Locate the cell with the specified text and output its [X, Y] center coordinate. 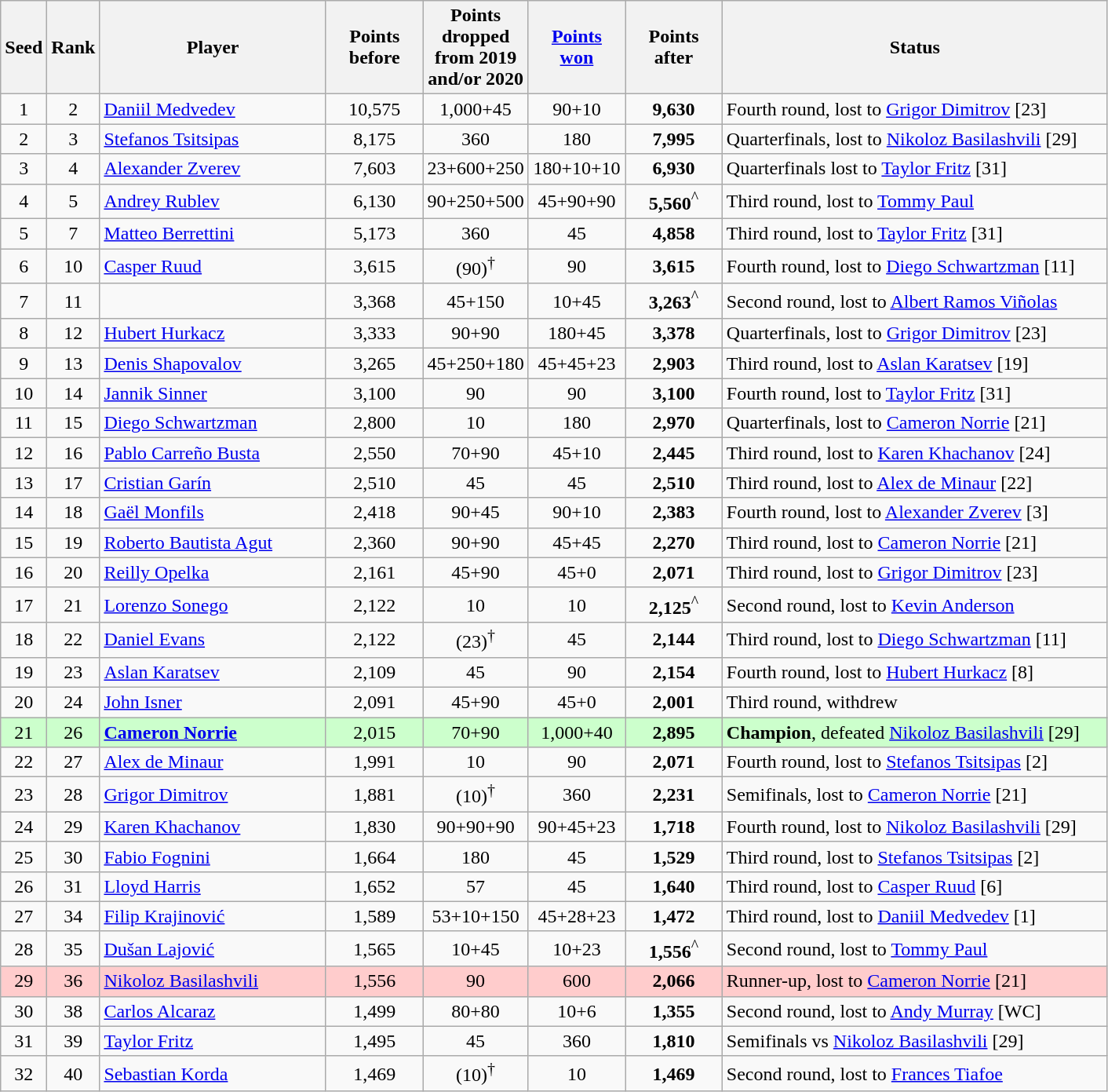
1,718 [674, 827]
10+23 [577, 948]
3,265 [374, 363]
Points after [674, 47]
2,001 [674, 702]
Points dropped from 2019 and/or 2020 [476, 47]
6,930 [674, 169]
Alexander Zverev [213, 169]
2,903 [674, 363]
2,109 [374, 672]
Matteo Berrettini [213, 234]
1,991 [374, 762]
Fourth round, lost to Alexander Zverev [3] [915, 513]
Second round, lost to Tommy Paul [915, 948]
Hubert Hurkacz [213, 334]
90+250+500 [476, 201]
90+45+23 [577, 827]
1,881 [374, 794]
90+90+90 [476, 827]
Fourth round, lost to Taylor Fritz [31] [915, 393]
2,125^ [674, 604]
3,263^ [674, 301]
Dušan Lajović [213, 948]
Second round, lost to Andy Murray [WC] [915, 1011]
4,858 [674, 234]
Third round, withdrew [915, 702]
2,550 [374, 453]
Quarterfinals, lost to Cameron Norrie [21] [915, 423]
2,445 [674, 453]
1,000+40 [577, 732]
35 [74, 948]
Second round, lost to Kevin Anderson [915, 604]
7,995 [674, 139]
2,144 [674, 641]
Semifinals vs Nikoloz Basilashvili [29] [915, 1041]
Carlos Alcaraz [213, 1011]
Quarterfinals, lost to Grigor Dimitrov [23] [915, 334]
1,652 [374, 886]
Grigor Dimitrov [213, 794]
1,355 [674, 1011]
180+45 [577, 334]
80+80 [476, 1011]
1,556^ [674, 948]
Fourth round, lost to Hubert Hurkacz [8] [915, 672]
Rank [74, 47]
40 [74, 1074]
Reilly Opelka [213, 572]
2,270 [674, 542]
Jannik Sinner [213, 393]
Runner-up, lost to Cameron Norrie [21] [915, 981]
Sebastian Korda [213, 1074]
45+90+90 [577, 201]
9,630 [674, 109]
Third round, lost to Alex de Minaur [22] [915, 483]
Third round, lost to Aslan Karatsev [19] [915, 363]
2,383 [674, 513]
1,565 [374, 948]
Champion, defeated Nikoloz Basilashvili [29] [915, 732]
2,360 [374, 542]
Denis Shapovalov [213, 363]
180+10+10 [577, 169]
1,529 [674, 856]
Roberto Bautista Agut [213, 542]
1,495 [374, 1041]
(90)† [476, 267]
1,810 [674, 1041]
(23)† [476, 641]
3,333 [374, 334]
1,556 [374, 981]
Status [915, 47]
1,640 [674, 886]
Karen Khachanov [213, 827]
45+250+180 [476, 363]
1,000+45 [476, 109]
10,575 [374, 109]
Second round, lost to Frances Tiafoe [915, 1074]
Third round, lost to Cameron Norrie [21] [915, 542]
2,231 [674, 794]
Second round, lost to Albert Ramos Viñolas [915, 301]
2,895 [674, 732]
Aslan Karatsev [213, 672]
Third round, lost to Daniil Medvedev [1] [915, 916]
10+6 [577, 1011]
Alex de Minaur [213, 762]
6 [24, 267]
2,154 [674, 672]
2,418 [374, 513]
Third round, lost to Casper Ruud [6] [915, 886]
2,161 [374, 572]
John Isner [213, 702]
57 [476, 886]
2,066 [674, 981]
3,378 [674, 334]
Third round, lost to Tommy Paul [915, 201]
1,472 [674, 916]
Casper Ruud [213, 267]
5,560^ [674, 201]
Third round, lost to Stefanos Tsitsipas [2] [915, 856]
45+10 [577, 453]
1,589 [374, 916]
25 [24, 856]
Gaël Monfils [213, 513]
2,091 [374, 702]
Quarterfinals, lost to Nikoloz Basilashvili [29] [915, 139]
1,499 [374, 1011]
Stefanos Tsitsipas [213, 139]
38 [74, 1011]
Daniil Medvedev [213, 109]
Lorenzo Sonego [213, 604]
Cameron Norrie [213, 732]
Third round, lost to Grigor Dimitrov [23] [915, 572]
Third round, lost to Taylor Fritz [31] [915, 234]
53+10+150 [476, 916]
Seed [24, 47]
45+45 [577, 542]
2,970 [674, 423]
45+45+23 [577, 363]
8 [24, 334]
8,175 [374, 139]
Fourth round, lost to Grigor Dimitrov [23] [915, 109]
7,603 [374, 169]
1 [24, 109]
Diego Schwartzman [213, 423]
Pablo Carreño Busta [213, 453]
600 [577, 981]
Daniel Evans [213, 641]
1,830 [374, 827]
34 [74, 916]
Semifinals, lost to Cameron Norrie [21] [915, 794]
Fourth round, lost to Stefanos Tsitsipas [2] [915, 762]
Fourth round, lost to Diego Schwartzman [11] [915, 267]
45+28+23 [577, 916]
Points before [374, 47]
Andrey Rublev [213, 201]
Fourth round, lost to Nikoloz Basilashvili [29] [915, 827]
39 [74, 1041]
2,800 [374, 423]
3,368 [374, 301]
Points won [577, 47]
Quarterfinals lost to Taylor Fritz [31] [915, 169]
Fabio Fognini [213, 856]
Taylor Fritz [213, 1041]
Lloyd Harris [213, 886]
Nikoloz Basilashvili [213, 981]
90+45 [476, 513]
Third round, lost to Karen Khachanov [24] [915, 453]
5,173 [374, 234]
1,664 [374, 856]
45+150 [476, 301]
Filip Krajinović [213, 916]
Player [213, 47]
36 [74, 981]
32 [24, 1074]
9 [24, 363]
23+600+250 [476, 169]
Cristian Garín [213, 483]
2,015 [374, 732]
6,130 [374, 201]
Third round, lost to Diego Schwartzman [11] [915, 641]
